Output the [x, y] coordinate of the center of the cell containing the given text.  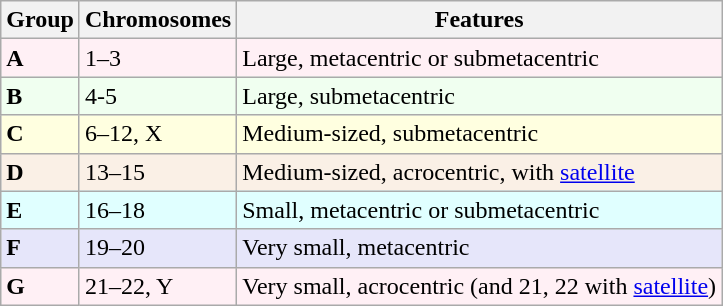
Medium-sized, acrocentric, with satellite [480, 172]
Very small, metacentric [480, 248]
Small, metacentric or submetacentric [480, 210]
Group [40, 20]
1–3 [158, 58]
C [40, 134]
F [40, 248]
21–22, Y [158, 286]
6–12, X [158, 134]
Medium-sized, submetacentric [480, 134]
E [40, 210]
Chromosomes [158, 20]
Features [480, 20]
19–20 [158, 248]
Large, metacentric or submetacentric [480, 58]
Very small, acrocentric (and 21, 22 with satellite) [480, 286]
B [40, 96]
Large, submetacentric [480, 96]
A [40, 58]
D [40, 172]
4-5 [158, 96]
13–15 [158, 172]
16–18 [158, 210]
G [40, 286]
